Extract the (X, Y) coordinate from the center of the cell holding the provided text.  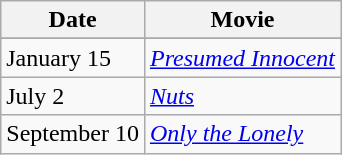
September 10 (73, 134)
Movie (242, 20)
Presumed Innocent (242, 58)
Nuts (242, 96)
Only the Lonely (242, 134)
Date (73, 20)
July 2 (73, 96)
January 15 (73, 58)
